Locate the cell with the specified text and output its [x, y] center coordinate. 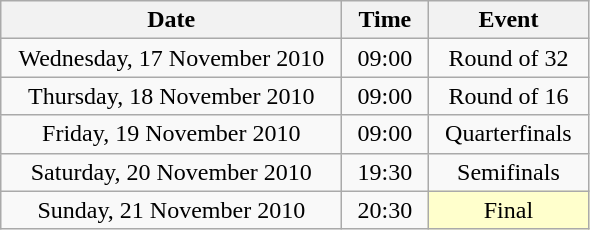
Sunday, 21 November 2010 [172, 210]
19:30 [385, 172]
Wednesday, 17 November 2010 [172, 58]
Quarterfinals [508, 134]
Date [172, 20]
Semifinals [508, 172]
Friday, 19 November 2010 [172, 134]
Thursday, 18 November 2010 [172, 96]
Round of 16 [508, 96]
Time [385, 20]
Saturday, 20 November 2010 [172, 172]
20:30 [385, 210]
Final [508, 210]
Round of 32 [508, 58]
Event [508, 20]
